Search for the cell housing the specified text and yield its (X, Y) center coordinate. 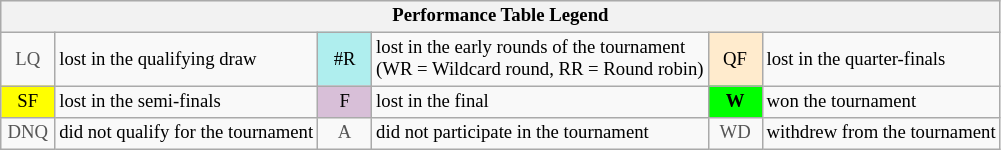
lost in the semi-finals (186, 102)
A (345, 134)
lost in the qualifying draw (186, 60)
lost in the early rounds of the tournament(WR = Wildcard round, RR = Round robin) (540, 60)
W (735, 102)
F (345, 102)
Performance Table Legend (500, 16)
withdrew from the tournament (881, 134)
SF (28, 102)
LQ (28, 60)
did not qualify for the tournament (186, 134)
DNQ (28, 134)
won the tournament (881, 102)
did not participate in the tournament (540, 134)
WD (735, 134)
lost in the final (540, 102)
#R (345, 60)
lost in the quarter-finals (881, 60)
QF (735, 60)
